Identify which cell holds the provided text, then report its [x, y] central coordinate. 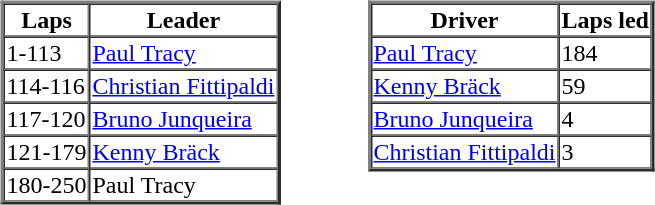
Laps led [606, 20]
114-116 [47, 86]
4 [606, 118]
184 [606, 52]
59 [606, 86]
117-120 [47, 118]
Driver [465, 20]
3 [606, 152]
1-113 [47, 52]
121-179 [47, 152]
Laps [47, 20]
Leader [183, 20]
180-250 [47, 184]
